Output the [x, y] coordinate of the center of the cell containing the given text.  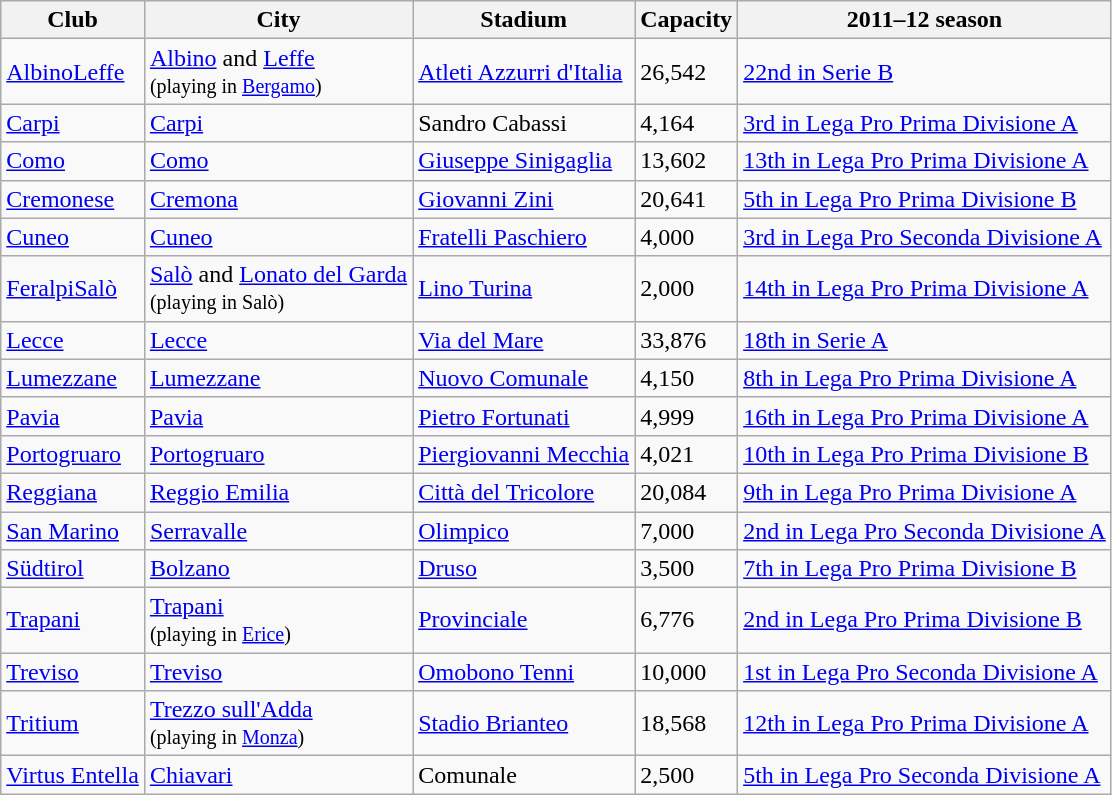
9th in Lega Pro Prima Divisione A [925, 492]
Giuseppe Sinigaglia [524, 161]
Tritium [73, 724]
7th in Lega Pro Prima Divisione B [925, 569]
Capacity [686, 20]
5th in Lega Pro Seconda Divisione A [925, 775]
13,602 [686, 161]
3rd in Lega Pro Prima Divisione A [925, 123]
Reggio Emilia [278, 492]
14th in Lega Pro Prima Divisione A [925, 288]
16th in Lega Pro Prima Divisione A [925, 416]
4,150 [686, 378]
Atleti Azzurri d'Italia [524, 72]
4,999 [686, 416]
Südtirol [73, 569]
Sandro Cabassi [524, 123]
Reggiana [73, 492]
FeralpiSalò [73, 288]
3,500 [686, 569]
Nuovo Comunale [524, 378]
10,000 [686, 672]
AlbinoLeffe [73, 72]
Club [73, 20]
33,876 [686, 340]
18th in Serie A [925, 340]
2011–12 season [925, 20]
2nd in Lega Pro Prima Divisione B [925, 620]
Piergiovanni Mecchia [524, 454]
8th in Lega Pro Prima Divisione A [925, 378]
Trapani [73, 620]
Virtus Entella [73, 775]
Olimpico [524, 531]
Stadium [524, 20]
Omobono Tenni [524, 672]
City [278, 20]
26,542 [686, 72]
Chiavari [278, 775]
20,641 [686, 199]
7,000 [686, 531]
Druso [524, 569]
20,084 [686, 492]
Bolzano [278, 569]
Salò and Lonato del Garda(playing in Salò) [278, 288]
6,776 [686, 620]
2,000 [686, 288]
10th in Lega Pro Prima Divisione B [925, 454]
Lino Turina [524, 288]
Pietro Fortunati [524, 416]
Giovanni Zini [524, 199]
2,500 [686, 775]
Città del Tricolore [524, 492]
Fratelli Paschiero [524, 237]
Serravalle [278, 531]
Provinciale [524, 620]
5th in Lega Pro Prima Divisione B [925, 199]
Cremonese [73, 199]
Stadio Brianteo [524, 724]
4,000 [686, 237]
Via del Mare [524, 340]
13th in Lega Pro Prima Divisione A [925, 161]
4,021 [686, 454]
Cremona [278, 199]
22nd in Serie B [925, 72]
Trapani(playing in Erice) [278, 620]
Albino and Leffe(playing in Bergamo) [278, 72]
San Marino [73, 531]
Comunale [524, 775]
2nd in Lega Pro Seconda Divisione A [925, 531]
4,164 [686, 123]
3rd in Lega Pro Seconda Divisione A [925, 237]
18,568 [686, 724]
Trezzo sull'Adda(playing in Monza) [278, 724]
1st in Lega Pro Seconda Divisione A [925, 672]
12th in Lega Pro Prima Divisione A [925, 724]
